Provide the (x, y) coordinate of the cell's center where the given text is located.  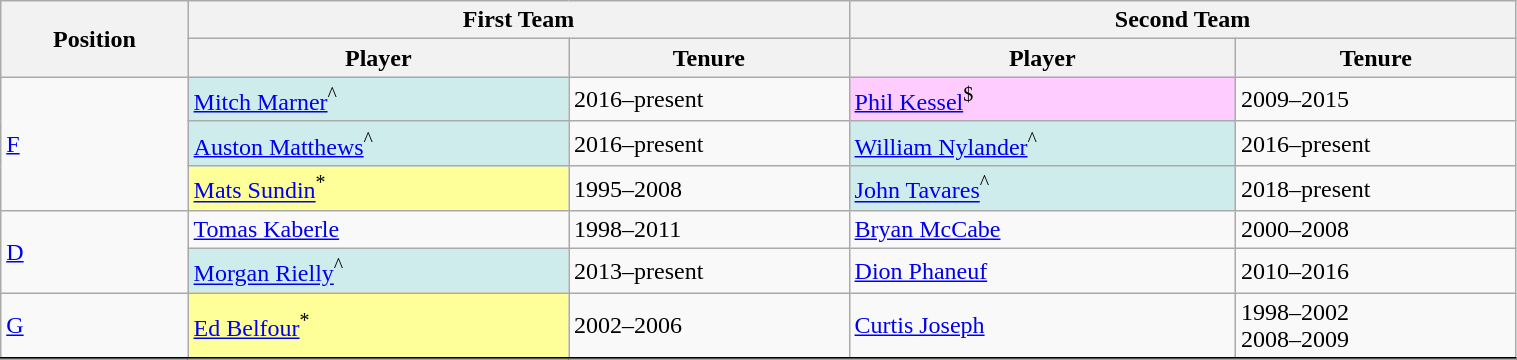
G (94, 326)
Curtis Joseph (1042, 326)
Position (94, 39)
Mitch Marner^ (378, 100)
Second Team (1182, 20)
Ed Belfour* (378, 326)
Morgan Rielly^ (378, 272)
Dion Phaneuf (1042, 272)
2000–2008 (1376, 230)
1998–20022008–2009 (1376, 326)
1998–2011 (709, 230)
2002–2006 (709, 326)
William Nylander^ (1042, 144)
2009–2015 (1376, 100)
John Tavares^ (1042, 188)
Bryan McCabe (1042, 230)
2018–present (1376, 188)
First Team (518, 20)
D (94, 252)
2013–present (709, 272)
Auston Matthews^ (378, 144)
2010–2016 (1376, 272)
Phil Kessel$ (1042, 100)
F (94, 144)
Mats Sundin* (378, 188)
1995–2008 (709, 188)
Tomas Kaberle (378, 230)
